Identify which cell holds the provided text, then report its [x, y] central coordinate. 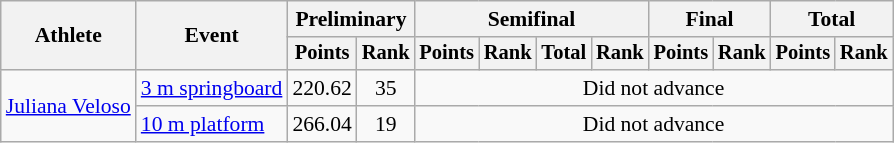
Final [710, 19]
Semifinal [531, 19]
10 m platform [212, 124]
3 m springboard [212, 88]
266.04 [322, 124]
220.62 [322, 88]
Juliana Veloso [68, 106]
Athlete [68, 36]
35 [386, 88]
Event [212, 36]
Preliminary [350, 19]
19 [386, 124]
